Pinpoint the cell where the given text exists, returning its [x, y] midpoint coordinate. 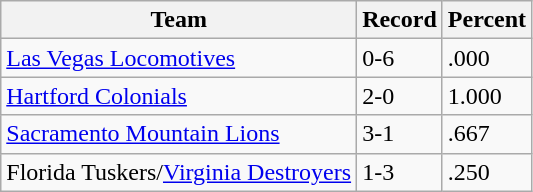
Percent [486, 20]
Hartford Colonials [179, 96]
Sacramento Mountain Lions [179, 134]
2-0 [400, 96]
3-1 [400, 134]
1-3 [400, 172]
.667 [486, 134]
1.000 [486, 96]
.000 [486, 58]
Team [179, 20]
Record [400, 20]
0-6 [400, 58]
.250 [486, 172]
Florida Tuskers/Virginia Destroyers [179, 172]
Las Vegas Locomotives [179, 58]
